Pinpoint the cell where the given text exists, returning its [X, Y] midpoint coordinate. 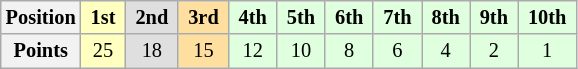
2nd [152, 17]
12 [253, 51]
8th [446, 17]
1 [547, 51]
6th [349, 17]
9th [494, 17]
7th [397, 17]
4th [253, 17]
18 [152, 51]
10th [547, 17]
Points [41, 51]
25 [104, 51]
15 [203, 51]
10 [301, 51]
2 [494, 51]
3rd [203, 17]
8 [349, 51]
5th [301, 17]
6 [397, 51]
4 [446, 51]
1st [104, 17]
Position [41, 17]
